Capture the cell that displays the provided text and extract its (x, y) central coordinate. 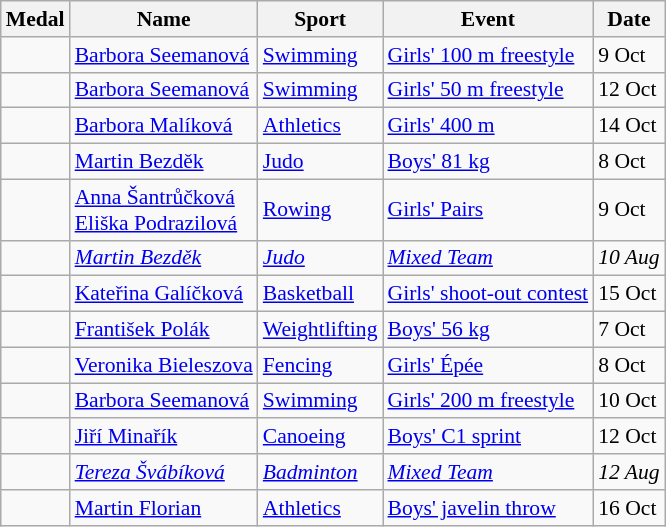
Girls' 400 m (488, 126)
Barbora Malíková (164, 126)
Girls' 200 m freestyle (488, 401)
14 Oct (629, 126)
Medal (36, 19)
Boys' javelin throw (488, 508)
15 Oct (629, 294)
Girls' Pairs (488, 210)
Girls' 100 m freestyle (488, 55)
Veronika Bieleszova (164, 365)
7 Oct (629, 330)
Fencing (320, 365)
10 Aug (629, 258)
Boys' C1 sprint (488, 437)
Kateřina Galíčková (164, 294)
Girls' shoot-out contest (488, 294)
Basketball (320, 294)
Girls' 50 m freestyle (488, 90)
Martin Florian (164, 508)
Jiří Minařík (164, 437)
10 Oct (629, 401)
František Polák (164, 330)
Anna ŠantrůčkováEliška Podrazilová (164, 210)
Canoeing (320, 437)
Date (629, 19)
Weightlifting (320, 330)
Boys' 56 kg (488, 330)
Name (164, 19)
Tereza Švábíková (164, 472)
Girls' Épée (488, 365)
Badminton (320, 472)
Rowing (320, 210)
16 Oct (629, 508)
Sport (320, 19)
Event (488, 19)
12 Aug (629, 472)
Boys' 81 kg (488, 162)
